Pinpoint the cell where the given text exists, returning its (X, Y) midpoint coordinate. 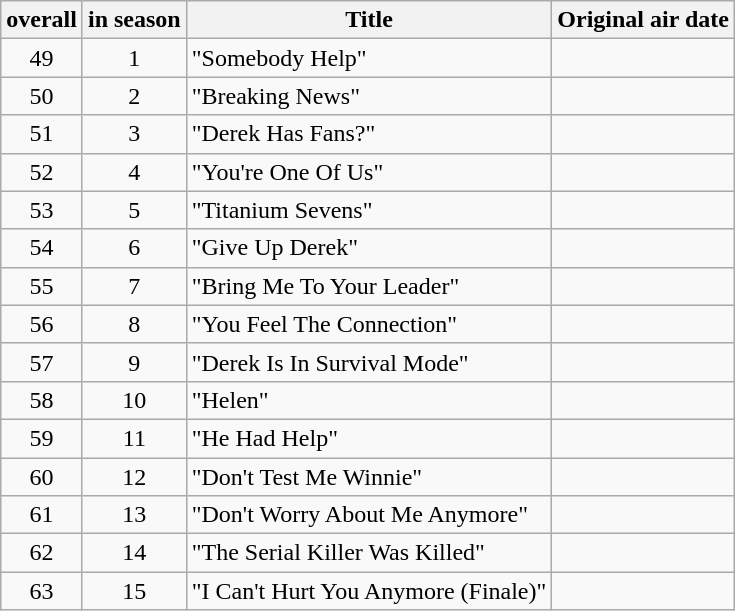
53 (42, 210)
49 (42, 58)
12 (134, 477)
"Breaking News" (369, 96)
"Titanium Sevens" (369, 210)
5 (134, 210)
15 (134, 591)
"The Serial Killer Was Killed" (369, 553)
"Derek Is In Survival Mode" (369, 362)
"Bring Me To Your Leader" (369, 286)
60 (42, 477)
"Give Up Derek" (369, 248)
10 (134, 400)
58 (42, 400)
9 (134, 362)
Original air date (644, 20)
"You're One Of Us" (369, 172)
57 (42, 362)
in season (134, 20)
14 (134, 553)
50 (42, 96)
54 (42, 248)
"Helen" (369, 400)
overall (42, 20)
56 (42, 324)
"Don't Worry About Me Anymore" (369, 515)
2 (134, 96)
4 (134, 172)
7 (134, 286)
"Derek Has Fans?" (369, 134)
8 (134, 324)
51 (42, 134)
6 (134, 248)
52 (42, 172)
11 (134, 438)
"You Feel The Connection" (369, 324)
"Somebody Help" (369, 58)
59 (42, 438)
"Don't Test Me Winnie" (369, 477)
55 (42, 286)
3 (134, 134)
1 (134, 58)
62 (42, 553)
"I Can't Hurt You Anymore (Finale)" (369, 591)
63 (42, 591)
61 (42, 515)
Title (369, 20)
"He Had Help" (369, 438)
13 (134, 515)
